Extract the [x, y] coordinate from the center of the cell holding the provided text.  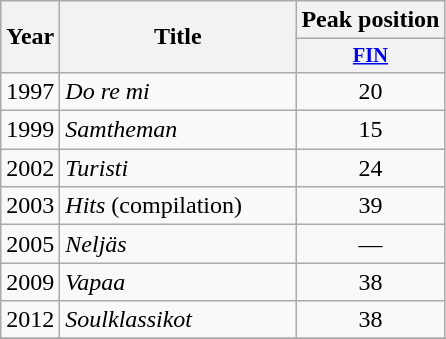
Turisti [178, 168]
2002 [30, 168]
2003 [30, 206]
1997 [30, 91]
Hits (compilation) [178, 206]
2005 [30, 244]
Peak position [370, 20]
Year [30, 37]
Vapaa [178, 282]
20 [370, 91]
15 [370, 130]
— [370, 244]
Samtheman [178, 130]
1999 [30, 130]
Do re mi [178, 91]
FIN [370, 56]
2009 [30, 282]
39 [370, 206]
24 [370, 168]
Neljäs [178, 244]
2012 [30, 320]
Title [178, 37]
Soulklassikot [178, 320]
